Detect which cell encompasses the target text, then output its (x, y) center coordinate. 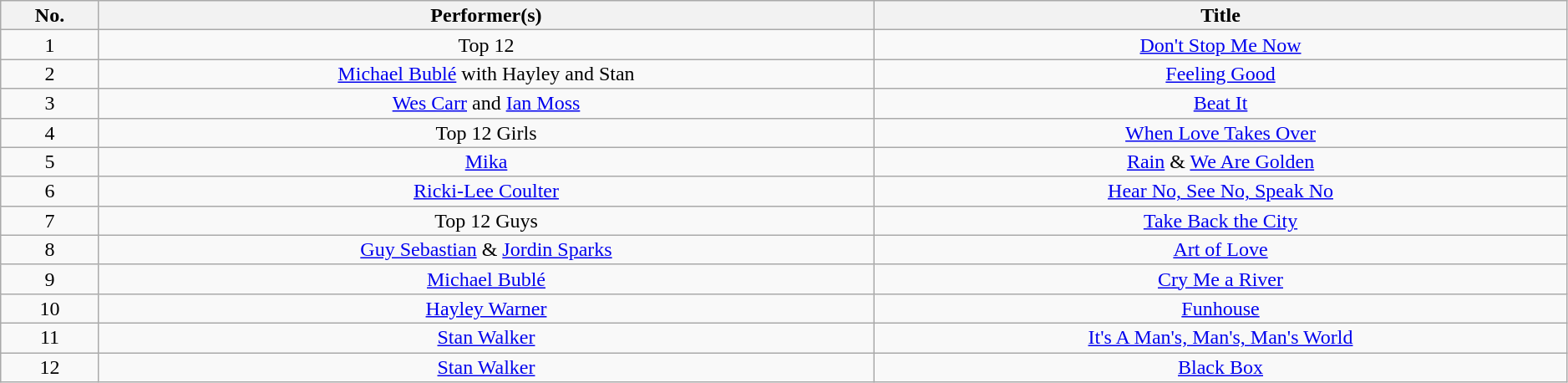
Don't Stop Me Now (1221, 45)
Rain & We Are Golden (1221, 162)
Cry Me a River (1221, 279)
5 (50, 162)
Feeling Good (1221, 74)
Top 12 Girls (486, 132)
Guy Sebastian & Jordin Sparks (486, 249)
2 (50, 74)
Art of Love (1221, 249)
6 (50, 191)
Hear No, See No, Speak No (1221, 191)
Michael Bublé (486, 279)
11 (50, 338)
7 (50, 221)
Top 12 (486, 45)
4 (50, 132)
12 (50, 368)
Hayley Warner (486, 308)
When Love Takes Over (1221, 132)
9 (50, 279)
No. (50, 15)
Ricki-Lee Coulter (486, 191)
Take Back the City (1221, 221)
Michael Bublé with Hayley and Stan (486, 74)
Funhouse (1221, 308)
Performer(s) (486, 15)
Wes Carr and Ian Moss (486, 104)
10 (50, 308)
It's A Man's, Man's, Man's World (1221, 338)
Title (1221, 15)
3 (50, 104)
1 (50, 45)
Beat It (1221, 104)
Black Box (1221, 368)
Top 12 Guys (486, 221)
8 (50, 249)
Mika (486, 162)
